Detect which cell encompasses the target text, then output its [X, Y] center coordinate. 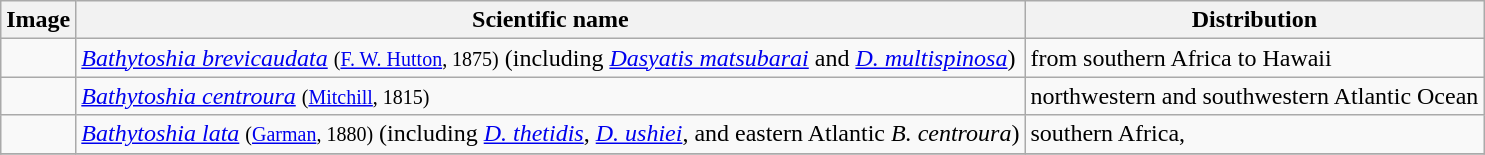
northwestern and southwestern Atlantic Ocean [1254, 96]
Bathytoshia centroura (Mitchill, 1815) [550, 96]
Scientific name [550, 20]
Image [38, 20]
Bathytoshia lata (Garman, 1880) (including D. thetidis, D. ushiei, and eastern Atlantic B. centroura) [550, 134]
from southern Africa to Hawaii [1254, 58]
Distribution [1254, 20]
Bathytoshia brevicaudata (F. W. Hutton, 1875) (including Dasyatis matsubarai and D. multispinosa) [550, 58]
southern Africa, [1254, 134]
